Return (x, y) of the center of cell containing provided text 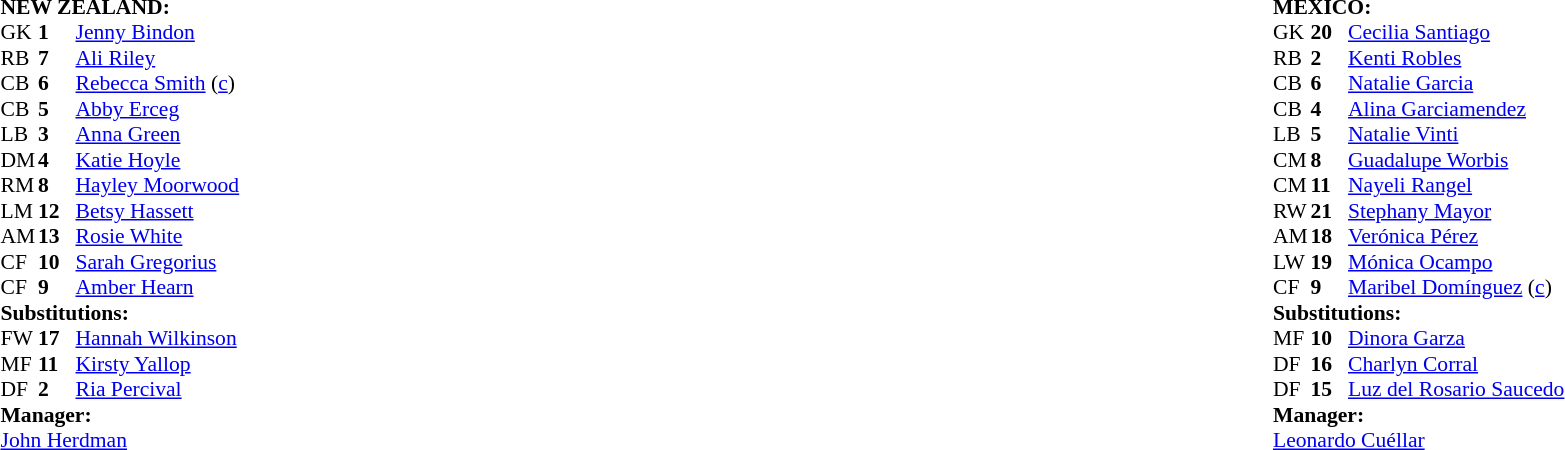
7 (57, 58)
Luz del Rosario Saucedo (1456, 389)
DM (19, 160)
12 (57, 211)
LM (19, 211)
Hayley Moorwood (158, 185)
Kenti Robles (1456, 58)
Ria Percival (158, 389)
Natalie Vinti (1456, 135)
Jenny Bindon (158, 33)
Anna Green (158, 135)
16 (1330, 364)
Guadalupe Worbis (1456, 160)
Cecilia Santiago (1456, 33)
19 (1330, 262)
Stephany Mayor (1456, 211)
LW (1292, 262)
Maribel Domínguez (c) (1456, 287)
Sarah Gregorius (158, 262)
18 (1330, 237)
Betsy Hassett (158, 211)
20 (1330, 33)
3 (57, 135)
15 (1330, 389)
FW (19, 339)
Charlyn Corral (1456, 364)
Nayeli Rangel (1456, 185)
Katie Hoyle (158, 160)
1 (57, 33)
Hannah Wilkinson (158, 339)
Abby Erceg (158, 109)
RW (1292, 211)
Natalie Garcia (1456, 83)
13 (57, 237)
Verónica Pérez (1456, 237)
Dinora Garza (1456, 339)
Rosie White (158, 237)
Kirsty Yallop (158, 364)
Ali Riley (158, 58)
21 (1330, 211)
17 (57, 339)
RM (19, 185)
Mónica Ocampo (1456, 262)
Alina Garciamendez (1456, 109)
Rebecca Smith (c) (158, 83)
Amber Hearn (158, 287)
